Scan for the cell matching the given text and deliver its (x, y) coordinate at center. 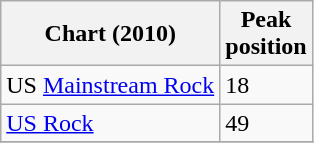
Chart (2010) (110, 34)
18 (266, 85)
US Rock (110, 123)
US Mainstream Rock (110, 85)
Peakposition (266, 34)
49 (266, 123)
